Determine the [x, y] coordinate at the center of the cell enclosing the given text.  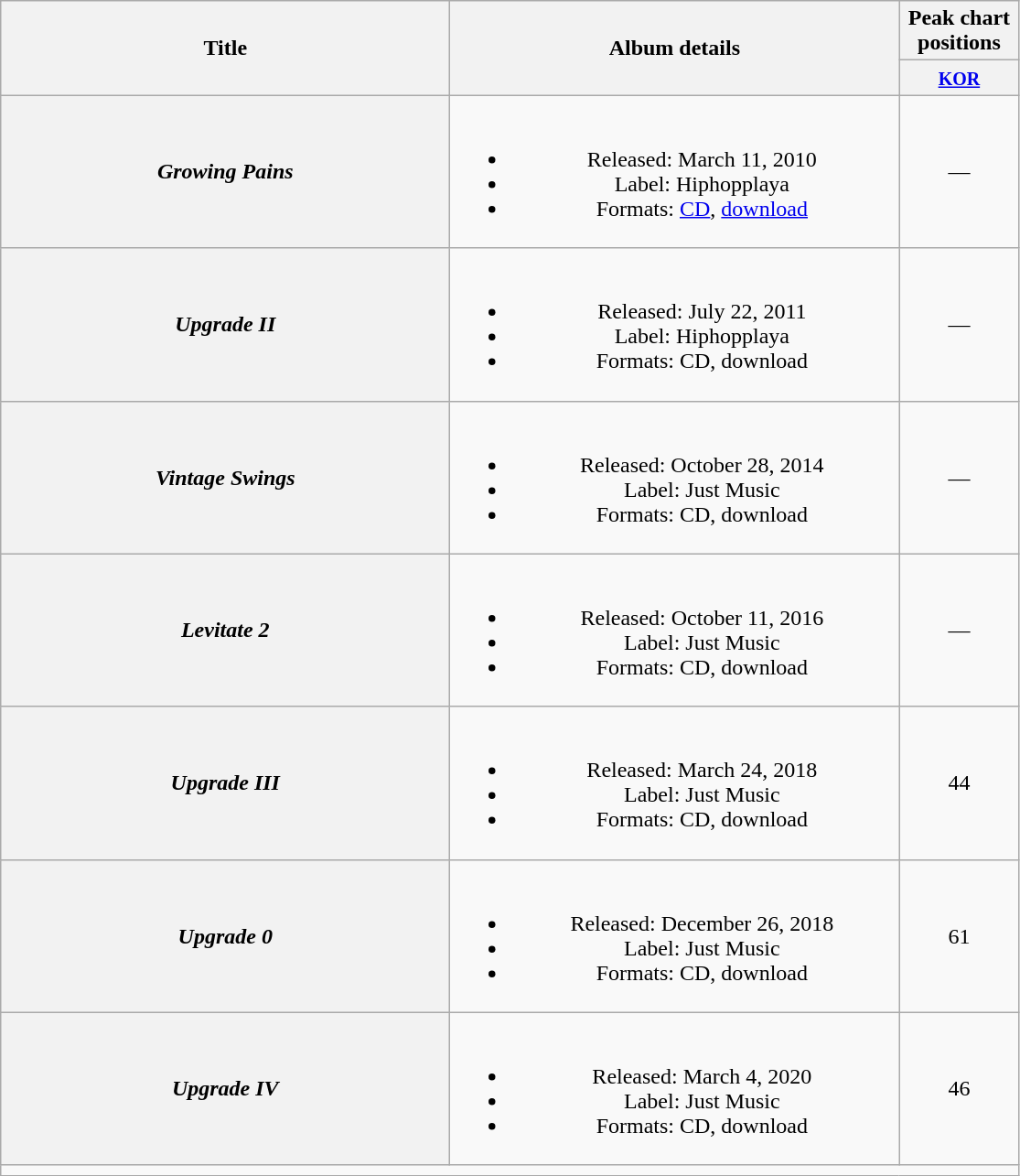
Released: March 24, 2018Label: Just MusicFormats: CD, download [675, 783]
Upgrade III [225, 783]
46 [959, 1089]
Released: October 11, 2016Label: Just MusicFormats: CD, download [675, 630]
61 [959, 935]
Released: December 26, 2018Label: Just MusicFormats: CD, download [675, 935]
Released: March 4, 2020Label: Just MusicFormats: CD, download [675, 1089]
Peak chart positions [959, 31]
Upgrade II [225, 324]
44 [959, 783]
Title [225, 48]
Growing Pains [225, 172]
Released: March 11, 2010Label: HiphopplayaFormats: CD, download [675, 172]
Upgrade IV [225, 1089]
Upgrade 0 [225, 935]
Vintage Swings [225, 478]
Levitate 2 [225, 630]
Album details [675, 48]
Released: July 22, 2011Label: HiphopplayaFormats: CD, download [675, 324]
Released: October 28, 2014Label: Just MusicFormats: CD, download [675, 478]
KOR [959, 78]
